Return the [X, Y] coordinate for the center point of the cell that contains the specified text.  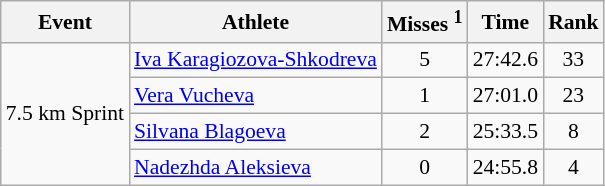
27:42.6 [506, 60]
Iva Karagiozova-Shkodreva [256, 60]
Athlete [256, 22]
8 [574, 132]
33 [574, 60]
0 [425, 167]
Vera Vucheva [256, 96]
5 [425, 60]
1 [425, 96]
Event [65, 22]
7.5 km Sprint [65, 113]
27:01.0 [506, 96]
4 [574, 167]
Misses 1 [425, 22]
Rank [574, 22]
23 [574, 96]
25:33.5 [506, 132]
Silvana Blagoeva [256, 132]
Nadezhda Aleksieva [256, 167]
2 [425, 132]
Time [506, 22]
24:55.8 [506, 167]
